Return the (x, y) coordinate for the center point of the cell that contains the specified text.  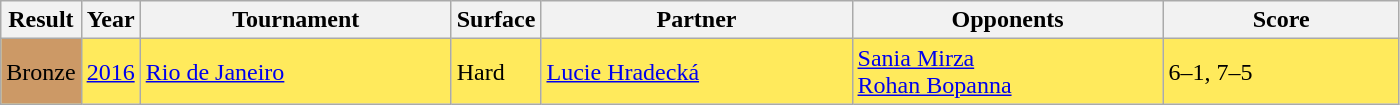
Score (1281, 20)
Hard (496, 72)
Rio de Janeiro (296, 72)
Lucie Hradecká (696, 72)
Year (110, 20)
Tournament (296, 20)
6–1, 7–5 (1281, 72)
Sania Mirza Rohan Bopanna (1008, 72)
Partner (696, 20)
Opponents (1008, 20)
Bronze (41, 72)
Surface (496, 20)
2016 (110, 72)
Result (41, 20)
